Return [x, y] of the center of cell containing provided text 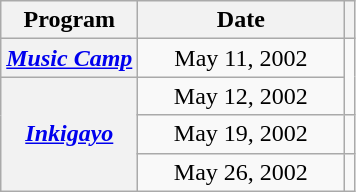
Music Camp [70, 58]
Date [241, 20]
May 26, 2002 [241, 172]
May 12, 2002 [241, 96]
May 11, 2002 [241, 58]
Program [70, 20]
May 19, 2002 [241, 134]
Inkigayo [70, 134]
